Detect which cell encompasses the target text, then output its [X, Y] center coordinate. 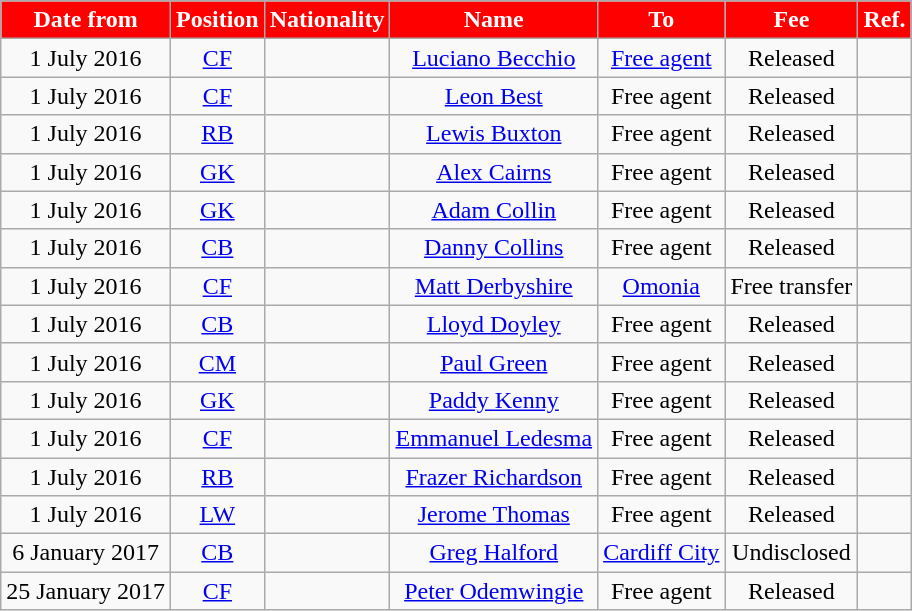
Paddy Kenny [494, 400]
25 January 2017 [86, 591]
LW [217, 515]
Date from [86, 20]
Position [217, 20]
Adam Collin [494, 210]
CM [217, 362]
Greg Halford [494, 553]
Free transfer [792, 286]
Paul Green [494, 362]
Matt Derbyshire [494, 286]
Nationality [327, 20]
Alex Cairns [494, 172]
Jerome Thomas [494, 515]
Peter Odemwingie [494, 591]
Lloyd Doyley [494, 324]
Omonia [662, 286]
Ref. [884, 20]
To [662, 20]
Leon Best [494, 96]
Lewis Buxton [494, 134]
Fee [792, 20]
Danny Collins [494, 248]
Frazer Richardson [494, 477]
Luciano Becchio [494, 58]
Undisclosed [792, 553]
6 January 2017 [86, 553]
Cardiff City [662, 553]
Name [494, 20]
Emmanuel Ledesma [494, 438]
